Output the (X, Y) coordinate of the center of the cell containing the given text.  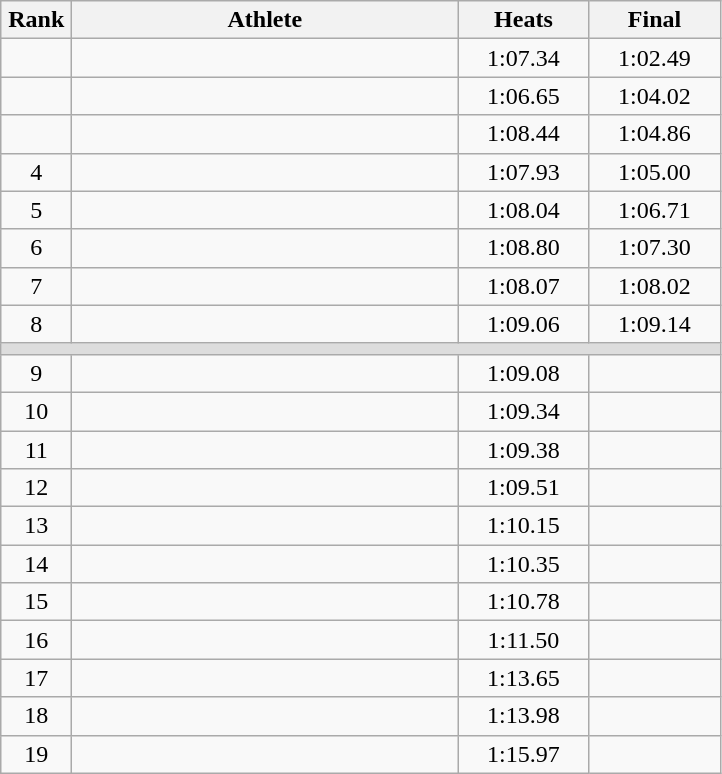
Rank (36, 20)
16 (36, 640)
Final (654, 20)
1:09.38 (524, 449)
4 (36, 172)
15 (36, 602)
1:09.06 (524, 324)
1:13.98 (524, 716)
1:02.49 (654, 58)
1:13.65 (524, 678)
1:09.08 (524, 373)
1:08.02 (654, 286)
14 (36, 564)
10 (36, 411)
1:04.02 (654, 96)
5 (36, 210)
17 (36, 678)
18 (36, 716)
1:08.07 (524, 286)
1:09.51 (524, 488)
1:10.15 (524, 526)
11 (36, 449)
1:09.14 (654, 324)
1:05.00 (654, 172)
12 (36, 488)
1:07.30 (654, 248)
8 (36, 324)
1:04.86 (654, 134)
1:11.50 (524, 640)
1:06.71 (654, 210)
1:07.34 (524, 58)
1:07.93 (524, 172)
Athlete (265, 20)
1:08.04 (524, 210)
1:15.97 (524, 754)
1:06.65 (524, 96)
9 (36, 373)
1:10.78 (524, 602)
7 (36, 286)
6 (36, 248)
1:09.34 (524, 411)
19 (36, 754)
13 (36, 526)
1:10.35 (524, 564)
1:08.80 (524, 248)
1:08.44 (524, 134)
Heats (524, 20)
